From the cell containing the given text, extract its center point as (X, Y) coordinate. 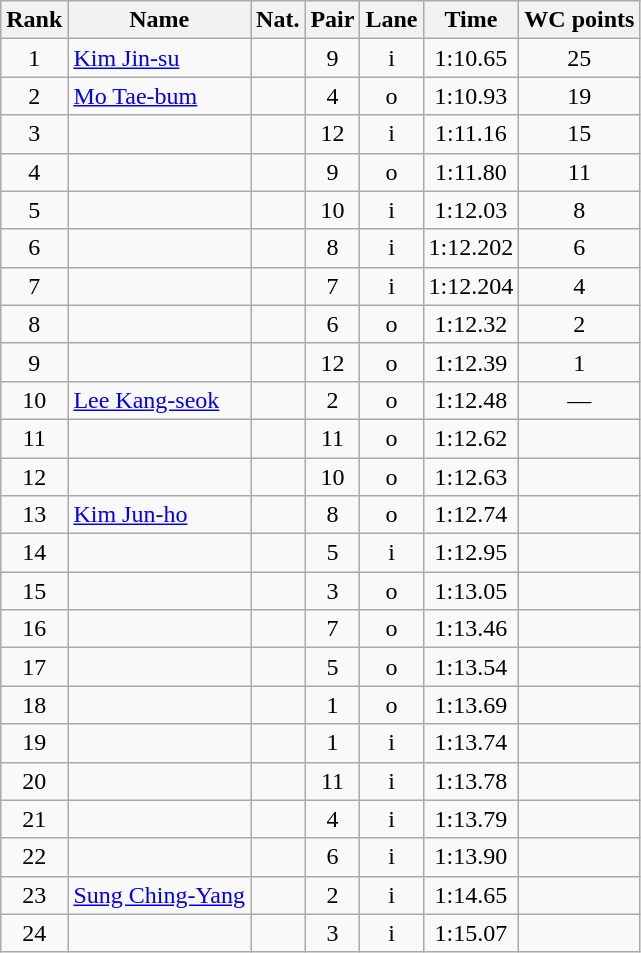
1:11.80 (471, 172)
1:13.46 (471, 629)
1:11.16 (471, 134)
1:12.03 (471, 210)
Time (471, 20)
WC points (580, 20)
Rank (34, 20)
1:12.32 (471, 324)
1:13.78 (471, 781)
— (580, 400)
1:13.79 (471, 819)
21 (34, 819)
1:13.69 (471, 705)
Kim Jin-su (160, 58)
1:12.204 (471, 286)
1:13.90 (471, 857)
1:13.74 (471, 743)
1:12.48 (471, 400)
14 (34, 553)
1:10.93 (471, 96)
Lee Kang-seok (160, 400)
1:12.62 (471, 438)
1:15.07 (471, 933)
1:12.63 (471, 477)
1:13.54 (471, 667)
Nat. (278, 20)
13 (34, 515)
Kim Jun-ho (160, 515)
Pair (332, 20)
Sung Ching-Yang (160, 895)
1:12.202 (471, 248)
18 (34, 705)
17 (34, 667)
16 (34, 629)
1:12.95 (471, 553)
Mo Tae-bum (160, 96)
22 (34, 857)
23 (34, 895)
20 (34, 781)
24 (34, 933)
1:12.39 (471, 362)
1:12.74 (471, 515)
1:14.65 (471, 895)
1:13.05 (471, 591)
1:10.65 (471, 58)
Lane (392, 20)
Name (160, 20)
25 (580, 58)
